Detect which cell encompasses the target text, then output its (x, y) center coordinate. 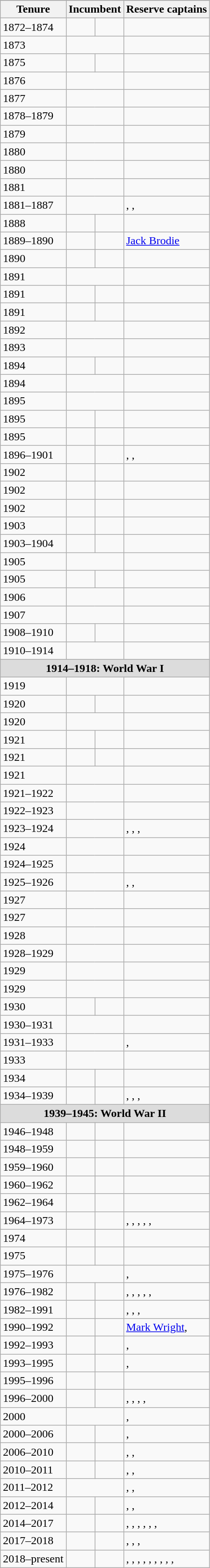
1878–1879 (33, 116)
1934–1939 (33, 1096)
1962–1964 (33, 1203)
1990–1992 (33, 1327)
2012–2014 (33, 1505)
Incumbent (94, 9)
1876 (33, 80)
1921–1922 (33, 793)
1879 (33, 134)
1924–1925 (33, 864)
1960–1962 (33, 1185)
1877 (33, 98)
1924 (33, 846)
1907 (33, 615)
1959–1960 (33, 1167)
1928 (33, 935)
1910–1914 (33, 650)
1896–1901 (33, 454)
1975 (33, 1256)
, , , , , , (167, 1523)
1946–1948 (33, 1131)
1982–1991 (33, 1309)
1993–1995 (33, 1363)
1873 (33, 45)
1890 (33, 259)
1931–1933 (33, 1042)
1974 (33, 1238)
Mark Wright, (167, 1327)
Jack Brodie (167, 241)
1881–1887 (33, 205)
Reserve captains (167, 9)
1948–1959 (33, 1149)
1930–1931 (33, 1024)
1930 (33, 1006)
2011–2012 (33, 1488)
1922–1923 (33, 811)
1908–1910 (33, 633)
1881 (33, 187)
2014–2017 (33, 1523)
2000–2006 (33, 1434)
1888 (33, 223)
1925–1926 (33, 882)
, , , , (167, 1399)
1995–1996 (33, 1381)
1975–1976 (33, 1274)
1939–1945: World War II (105, 1114)
1889–1890 (33, 241)
2006–2010 (33, 1452)
1872–1874 (33, 27)
2010–2011 (33, 1470)
1919 (33, 686)
1892 (33, 330)
1964–1973 (33, 1220)
1875 (33, 63)
Tenure (33, 9)
1914–1918: World War I (105, 668)
1996–2000 (33, 1399)
1934 (33, 1078)
, , , , , , , , , (167, 1559)
1923–1924 (33, 829)
2000 (33, 1416)
1976–1982 (33, 1291)
1906 (33, 597)
1903 (33, 526)
1903–1904 (33, 544)
1992–1993 (33, 1345)
1893 (33, 348)
2017–2018 (33, 1541)
1933 (33, 1060)
2018–present (33, 1559)
1928–1929 (33, 953)
